Output the [X, Y] coordinate of the center of the cell containing the given text.  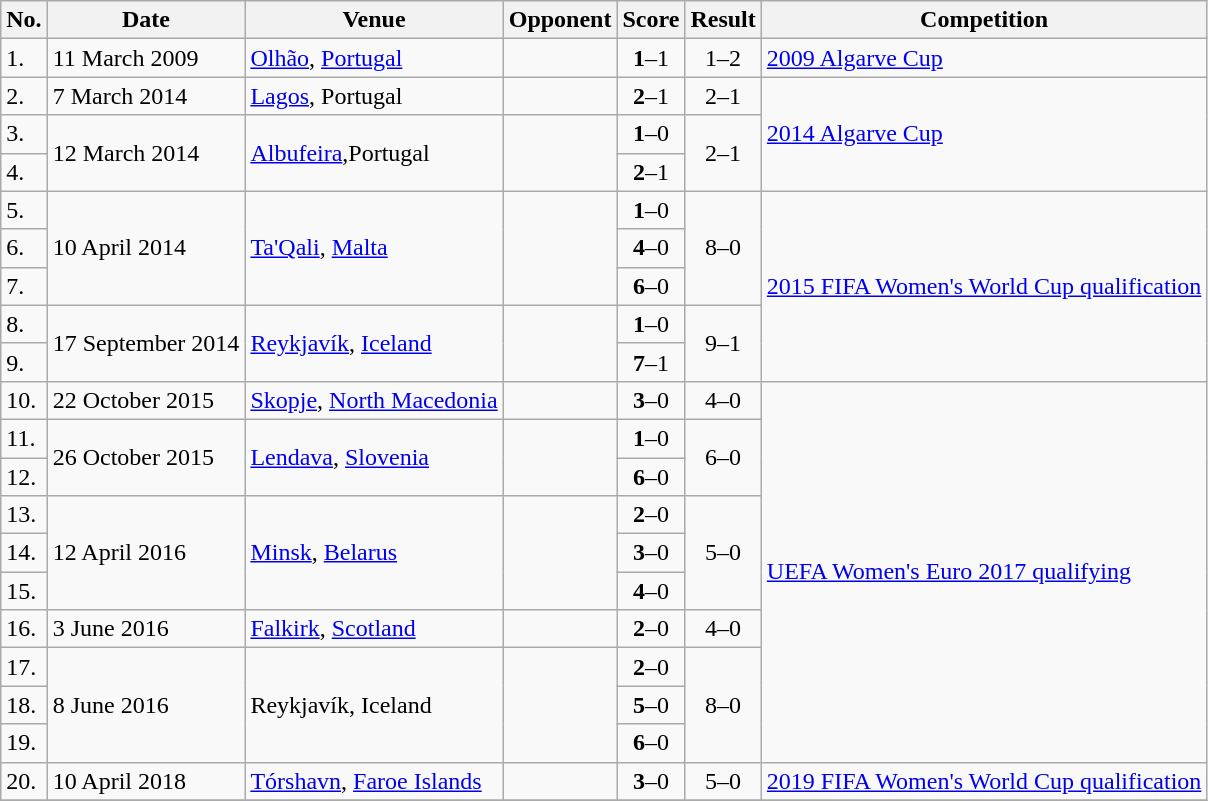
Competition [984, 20]
2019 FIFA Women's World Cup qualification [984, 781]
Skopje, North Macedonia [374, 400]
14. [24, 553]
Olhão, Portugal [374, 58]
3. [24, 134]
1–1 [651, 58]
12. [24, 477]
Lagos, Portugal [374, 96]
Venue [374, 20]
17 September 2014 [146, 343]
4. [24, 172]
8. [24, 324]
Falkirk, Scotland [374, 629]
1. [24, 58]
15. [24, 591]
12 April 2016 [146, 553]
1–2 [723, 58]
7. [24, 286]
Albufeira,Portugal [374, 153]
2014 Algarve Cup [984, 134]
13. [24, 515]
19. [24, 743]
UEFA Women's Euro 2017 qualifying [984, 572]
16. [24, 629]
9. [24, 362]
10 April 2014 [146, 248]
12 March 2014 [146, 153]
9–1 [723, 343]
10 April 2018 [146, 781]
Minsk, Belarus [374, 553]
Ta'Qali, Malta [374, 248]
20. [24, 781]
10. [24, 400]
Score [651, 20]
3 June 2016 [146, 629]
17. [24, 667]
7 March 2014 [146, 96]
Lendava, Slovenia [374, 457]
2015 FIFA Women's World Cup qualification [984, 286]
11. [24, 438]
Result [723, 20]
22 October 2015 [146, 400]
11 March 2009 [146, 58]
Tórshavn, Faroe Islands [374, 781]
No. [24, 20]
6. [24, 248]
2. [24, 96]
8 June 2016 [146, 705]
7–1 [651, 362]
5. [24, 210]
2009 Algarve Cup [984, 58]
18. [24, 705]
26 October 2015 [146, 457]
Opponent [560, 20]
Date [146, 20]
